Find where the given text appears and provide that cell's center as (x, y) coordinate. 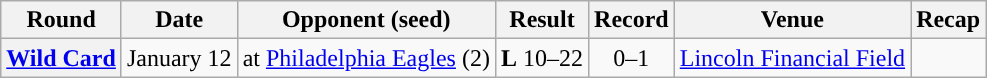
Opponent (seed) (366, 20)
Record (632, 20)
Result (542, 20)
Date (179, 20)
Venue (792, 20)
Wild Card (62, 58)
Round (62, 20)
Lincoln Financial Field (792, 58)
at Philadelphia Eagles (2) (366, 58)
0–1 (632, 58)
Recap (948, 20)
L 10–22 (542, 58)
January 12 (179, 58)
